Return the (X, Y) coordinate for the center point of the cell that contains the specified text.  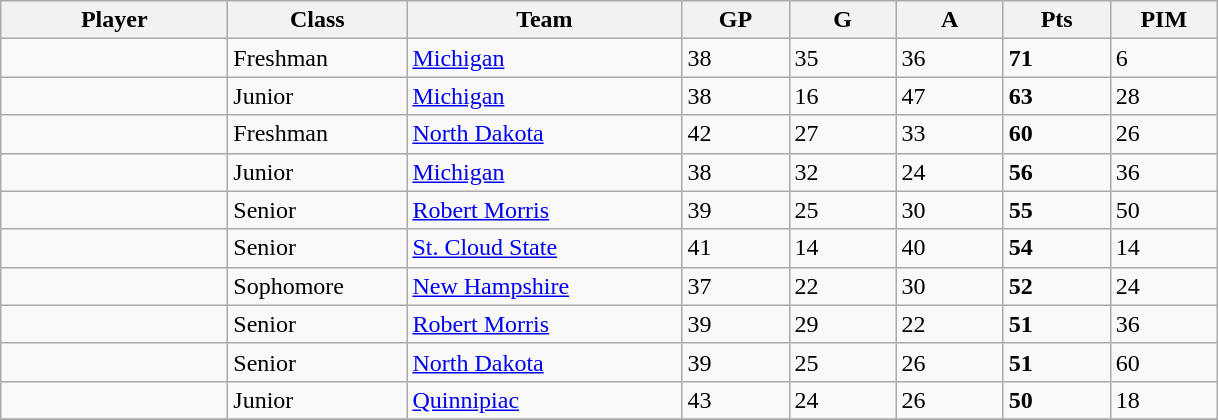
16 (842, 96)
71 (1056, 58)
35 (842, 58)
Team (544, 20)
47 (950, 96)
Quinnipiac (544, 400)
6 (1164, 58)
18 (1164, 400)
55 (1056, 210)
St. Cloud State (544, 248)
27 (842, 134)
52 (1056, 286)
Class (318, 20)
Sophomore (318, 286)
GP (736, 20)
40 (950, 248)
56 (1056, 172)
42 (736, 134)
G (842, 20)
33 (950, 134)
63 (1056, 96)
New Hampshire (544, 286)
A (950, 20)
41 (736, 248)
43 (736, 400)
Pts (1056, 20)
32 (842, 172)
PIM (1164, 20)
28 (1164, 96)
54 (1056, 248)
Player (114, 20)
37 (736, 286)
29 (842, 324)
